Extract the (X, Y) coordinate from the center of the cell holding the provided text.  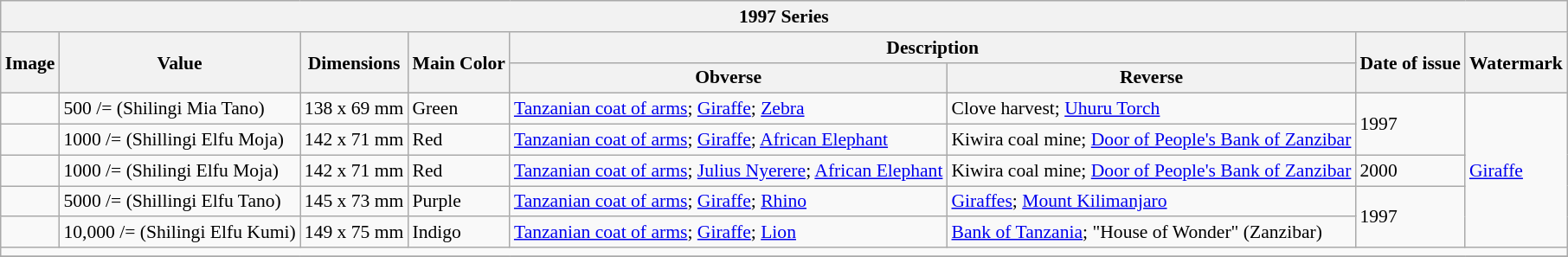
Purple (459, 202)
Tanzanian coat of arms; Giraffe; Zebra (729, 109)
149 x 75 mm (355, 233)
Tanzanian coat of arms; Giraffe; Lion (729, 233)
Date of issue (1410, 62)
145 x 73 mm (355, 202)
1997 Series (784, 16)
Tanzanian coat of arms; Julius Nyerere; African Elephant (729, 170)
Description (933, 48)
1000 /= (Shilingi Elfu Moja) (179, 170)
500 /= (Shilingi Mia Tano) (179, 109)
Image (30, 62)
Main Color (459, 62)
10,000 /= (Shilingi Elfu Kumi) (179, 233)
2000 (1410, 170)
Tanzanian coat of arms; Giraffe; African Elephant (729, 140)
Dimensions (355, 62)
Clove harvest; Uhuru Torch (1151, 109)
Indigo (459, 233)
5000 /= (Shillingi Elfu Tano) (179, 202)
Obverse (729, 78)
1000 /= (Shillingi Elfu Moja) (179, 140)
Giraffes; Mount Kilimanjaro (1151, 202)
Bank of Tanzania; "House of Wonder" (Zanzibar) (1151, 233)
Watermark (1516, 62)
Reverse (1151, 78)
Value (179, 62)
138 x 69 mm (355, 109)
Giraffe (1516, 170)
Green (459, 109)
Tanzanian coat of arms; Giraffe; Rhino (729, 202)
